Find where the given text appears and provide that cell's center as [X, Y] coordinate. 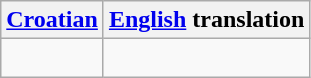
Croatian [52, 20]
English translation [206, 20]
